Identify which cell holds the provided text, then report its [x, y] central coordinate. 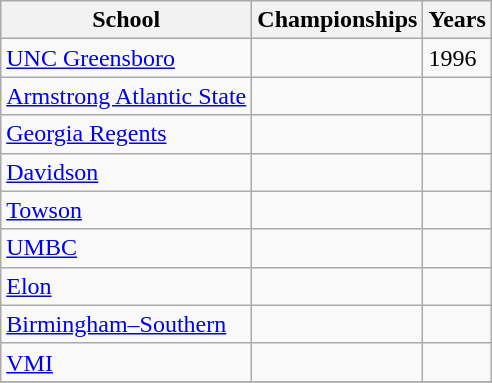
Elon [126, 286]
VMI [126, 362]
UNC Greensboro [126, 58]
UMBC [126, 248]
Towson [126, 210]
Georgia Regents [126, 134]
Years [457, 20]
Davidson [126, 172]
Birmingham–Southern [126, 324]
Championships [338, 20]
Armstrong Atlantic State [126, 96]
1996 [457, 58]
School [126, 20]
